From the cell containing the given text, extract its center point as (X, Y) coordinate. 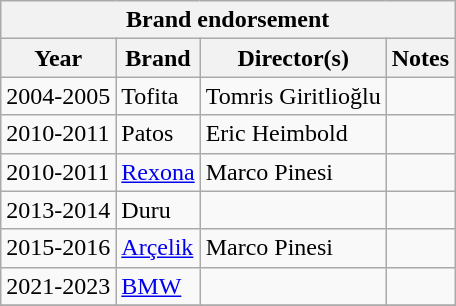
Year (58, 58)
Duru (158, 210)
2004-2005 (58, 96)
Rexona (158, 172)
Patos (158, 134)
2021-2023 (58, 286)
Notes (420, 58)
Tomris Giritlioğlu (293, 96)
Tofita (158, 96)
Brand endorsement (228, 20)
2015-2016 (58, 248)
Eric Heimbold (293, 134)
Arçelik (158, 248)
2013-2014 (58, 210)
Brand (158, 58)
BMW (158, 286)
Director(s) (293, 58)
